Output the [x, y] coordinate of the center of the cell containing the given text.  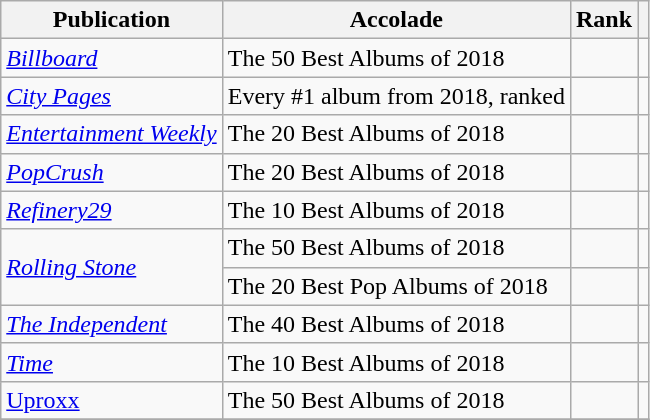
The 40 Best Albums of 2018 [396, 324]
Rank [604, 20]
City Pages [112, 96]
Rolling Stone [112, 267]
Billboard [112, 58]
Uproxx [112, 400]
The Independent [112, 324]
Publication [112, 20]
Entertainment Weekly [112, 134]
Every #1 album from 2018, ranked [396, 96]
PopCrush [112, 172]
The 20 Best Pop Albums of 2018 [396, 286]
Time [112, 362]
Refinery29 [112, 210]
Accolade [396, 20]
